Provide the (x, y) coordinate of the cell's center where the given text is located.  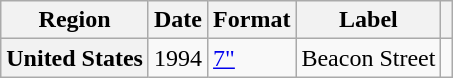
Beacon Street (368, 58)
Label (368, 20)
United States (75, 58)
Date (178, 20)
7" (252, 58)
1994 (178, 58)
Format (252, 20)
Region (75, 20)
